Provide the [X, Y] coordinate of the cell's center where the given text is located.  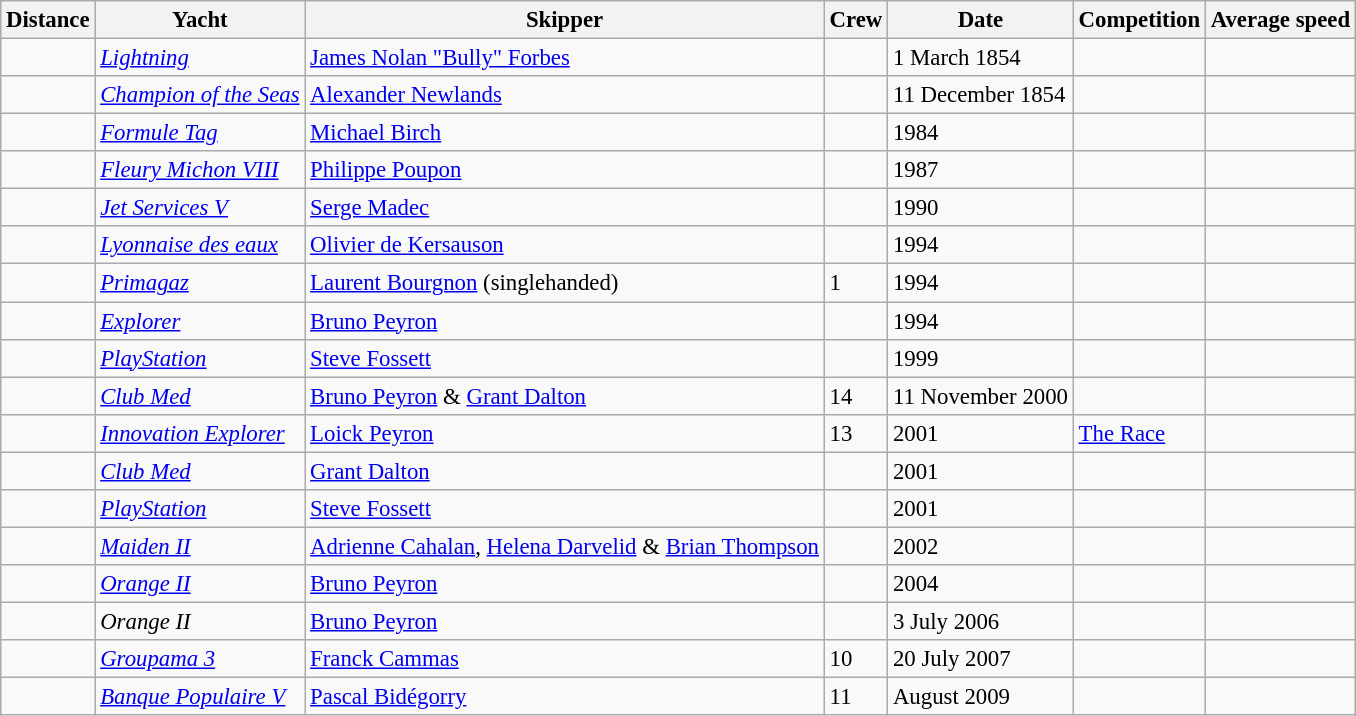
James Nolan "Bully" Forbes [564, 58]
Yacht [200, 20]
2002 [981, 546]
Bruno Peyron & Grant Dalton [564, 396]
Jet Services V [200, 208]
Banque Populaire V [200, 697]
Maiden II [200, 546]
Pascal Bidégorry [564, 697]
1990 [981, 208]
Competition [1139, 20]
Franck Cammas [564, 659]
Michael Birch [564, 133]
Laurent Bourgnon (singlehanded) [564, 283]
Date [981, 20]
11 November 2000 [981, 396]
Lyonnaise des eaux [200, 245]
August 2009 [981, 697]
The Race [1139, 433]
Distance [48, 20]
Lightning [200, 58]
Serge Madec [564, 208]
Grant Dalton [564, 471]
1984 [981, 133]
2004 [981, 584]
Crew [856, 20]
Philippe Poupon [564, 170]
13 [856, 433]
3 July 2006 [981, 621]
Olivier de Kersauson [564, 245]
Alexander Newlands [564, 95]
Average speed [1280, 20]
Primagaz [200, 283]
Innovation Explorer [200, 433]
1 March 1854 [981, 58]
Explorer [200, 321]
Fleury Michon VIII [200, 170]
1987 [981, 170]
Adrienne Cahalan, Helena Darvelid & Brian Thompson [564, 546]
14 [856, 396]
Formule Tag [200, 133]
1 [856, 283]
11 December 1854 [981, 95]
Groupama 3 [200, 659]
20 July 2007 [981, 659]
Champion of the Seas [200, 95]
1999 [981, 358]
Skipper [564, 20]
11 [856, 697]
10 [856, 659]
Loick Peyron [564, 433]
